Find where the given text appears and provide that cell's center as (x, y) coordinate. 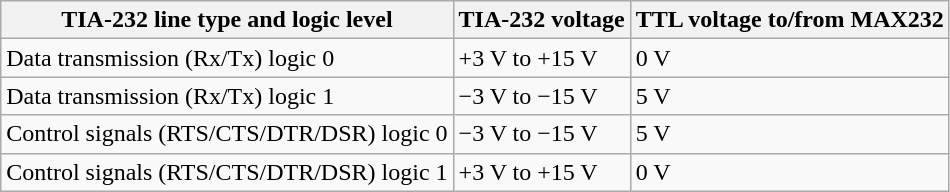
Data transmission (Rx/Tx) logic 0 (227, 58)
Control signals (RTS/CTS/DTR/DSR) logic 0 (227, 134)
Data transmission (Rx/Tx) logic 1 (227, 96)
TIA-232 line type and logic level (227, 20)
TTL voltage to/from MAX232 (790, 20)
Control signals (RTS/CTS/DTR/DSR) logic 1 (227, 172)
TIA-232 voltage (542, 20)
